Extract the [x, y] coordinate from the center of the cell holding the provided text.  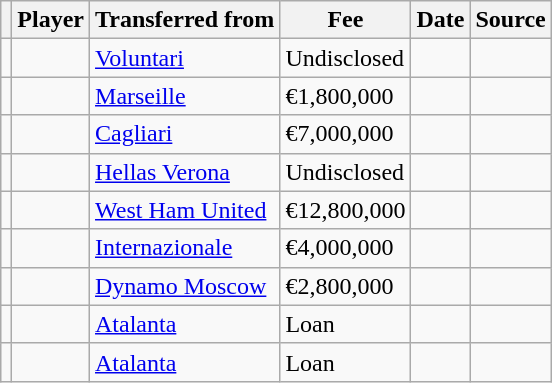
Fee [346, 20]
Voluntari [185, 58]
Player [51, 20]
Transferred from [185, 20]
Hellas Verona [185, 172]
Cagliari [185, 134]
€4,000,000 [346, 248]
€2,800,000 [346, 286]
Dynamo Moscow [185, 286]
Source [510, 20]
Marseille [185, 96]
Date [440, 20]
€7,000,000 [346, 134]
West Ham United [185, 210]
€12,800,000 [346, 210]
Internazionale [185, 248]
€1,800,000 [346, 96]
